Return the [x, y] coordinate for the center point of the cell that contains the specified text.  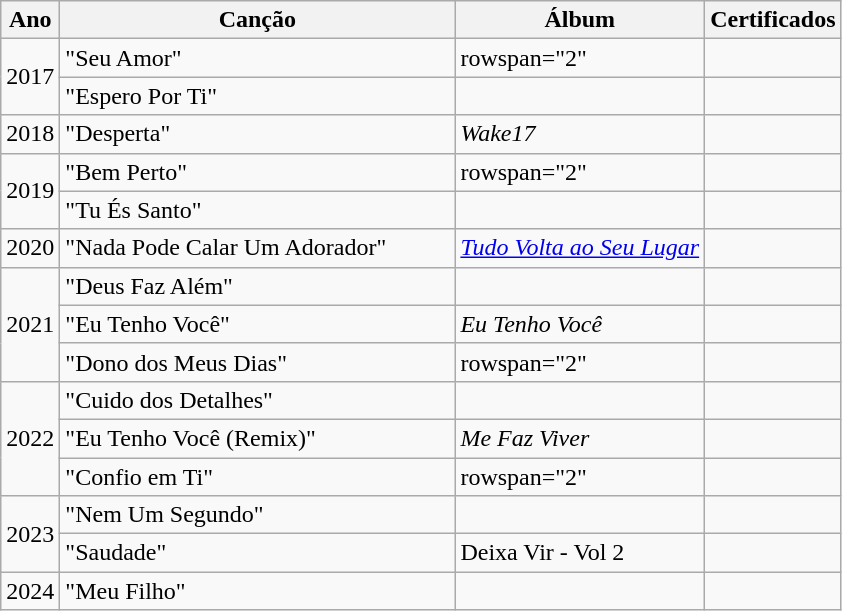
"Espero Por Ti" [258, 96]
"Seu Amor" [258, 58]
2020 [30, 248]
Álbum [580, 20]
"Saudade" [258, 553]
Canção [258, 20]
Certificados [773, 20]
Wake17 [580, 134]
2021 [30, 324]
"Dono dos Meus Dias" [258, 362]
"Tu És Santo" [258, 210]
"Meu Filho" [258, 591]
"Nem Um Segundo" [258, 515]
2017 [30, 77]
2023 [30, 534]
"Cuido dos Detalhes" [258, 400]
"Deus Faz Além" [258, 286]
2019 [30, 191]
Me Faz Viver [580, 438]
2018 [30, 134]
Eu Tenho Você [580, 324]
"Nada Pode Calar Um Adorador" [258, 248]
Deixa Vir - Vol 2 [580, 553]
"Eu Tenho Você (Remix)" [258, 438]
2022 [30, 438]
"Bem Perto" [258, 172]
2024 [30, 591]
Ano [30, 20]
"Confio em Ti" [258, 477]
"Desperta" [258, 134]
Tudo Volta ao Seu Lugar [580, 248]
"Eu Tenho Você" [258, 324]
